Provide the [X, Y] coordinate of the cell's center where the given text is located.  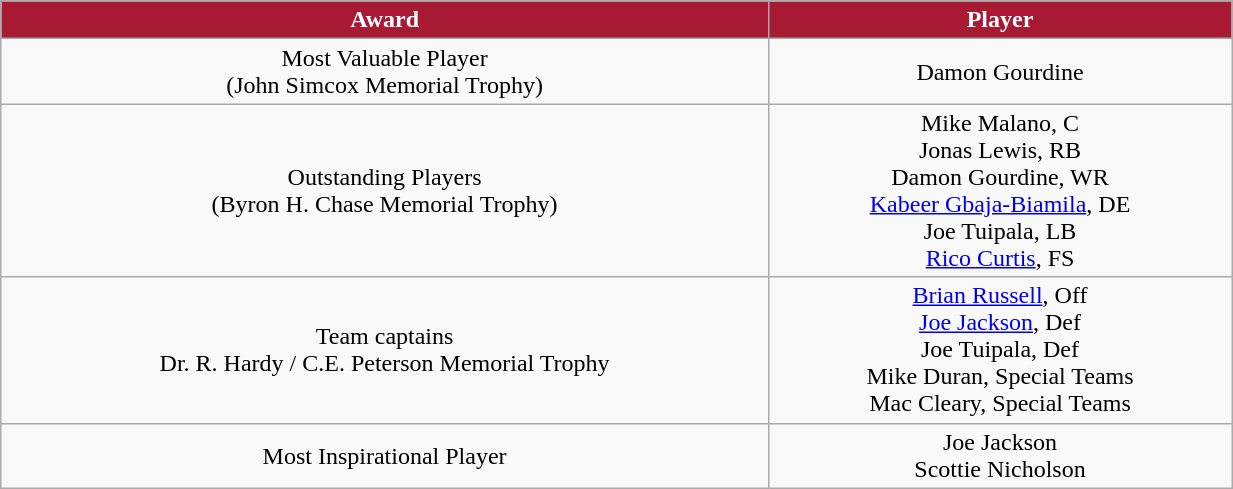
Damon Gourdine [1000, 72]
Award [385, 20]
Most Valuable Player(John Simcox Memorial Trophy) [385, 72]
Team captainsDr. R. Hardy / C.E. Peterson Memorial Trophy [385, 350]
Player [1000, 20]
Mike Malano, CJonas Lewis, RBDamon Gourdine, WRKabeer Gbaja-Biamila, DEJoe Tuipala, LBRico Curtis, FS [1000, 190]
Joe JacksonScottie Nicholson [1000, 456]
Outstanding Players(Byron H. Chase Memorial Trophy) [385, 190]
Most Inspirational Player [385, 456]
Brian Russell, OffJoe Jackson, DefJoe Tuipala, DefMike Duran, Special TeamsMac Cleary, Special Teams [1000, 350]
